From the cell containing the given text, extract its center point as [x, y] coordinate. 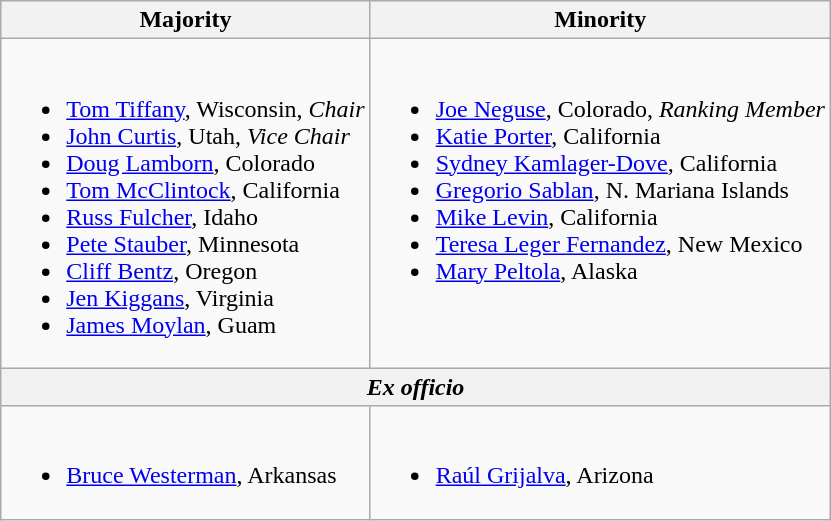
Raúl Grijalva, Arizona [600, 462]
Bruce Westerman, Arkansas [186, 462]
Ex officio [416, 387]
Minority [600, 20]
Majority [186, 20]
